Locate the cell with the specified text and output its [x, y] center coordinate. 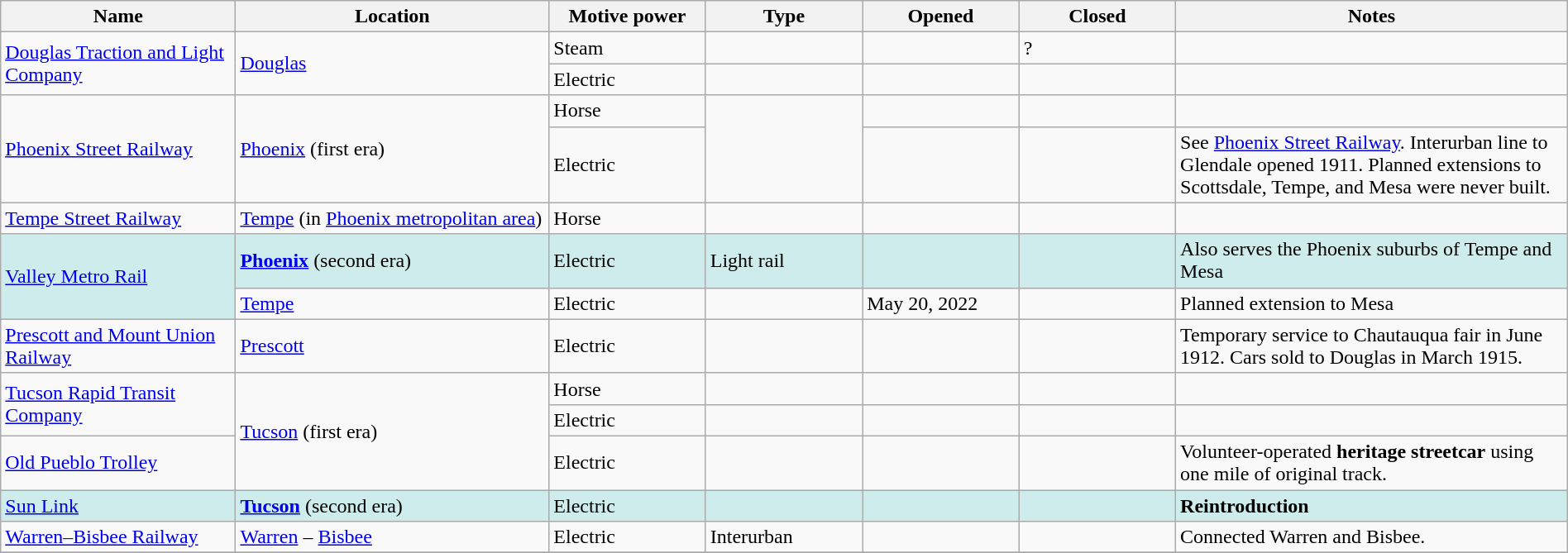
Valley Metro Rail [118, 276]
Prescott [392, 346]
Location [392, 17]
Tempe [392, 303]
Motive power [627, 17]
Notes [1372, 17]
See Phoenix Street Railway. Interurban line to Glendale opened 1911. Planned extensions to Scottsdale, Tempe, and Mesa were never built. [1372, 164]
Connected Warren and Bisbee. [1372, 537]
Tucson (first era) [392, 431]
Reintroduction [1372, 505]
Light rail [784, 261]
Warren–Bisbee Railway [118, 537]
Volunteer-operated heritage streetcar using one mile of original track. [1372, 463]
Douglas Traction and Light Company [118, 64]
May 20, 2022 [941, 303]
Opened [941, 17]
Phoenix (second era) [392, 261]
Closed [1097, 17]
Planned extension to Mesa [1372, 303]
Type [784, 17]
Tucson (second era) [392, 505]
? [1097, 48]
Tempe (in Phoenix metropolitan area) [392, 218]
Temporary service to Chautauqua fair in June 1912. Cars sold to Douglas in March 1915. [1372, 346]
Also serves the Phoenix suburbs of Tempe and Mesa [1372, 261]
Tempe Street Railway [118, 218]
Prescott and Mount Union Railway [118, 346]
Douglas [392, 64]
Sun Link [118, 505]
Warren – Bisbee [392, 537]
Name [118, 17]
Interurban [784, 537]
Phoenix (first era) [392, 149]
Phoenix Street Railway [118, 149]
Steam [627, 48]
Old Pueblo Trolley [118, 463]
Tucson Rapid Transit Company [118, 404]
